Find where the given text appears and provide that cell's center as (x, y) coordinate. 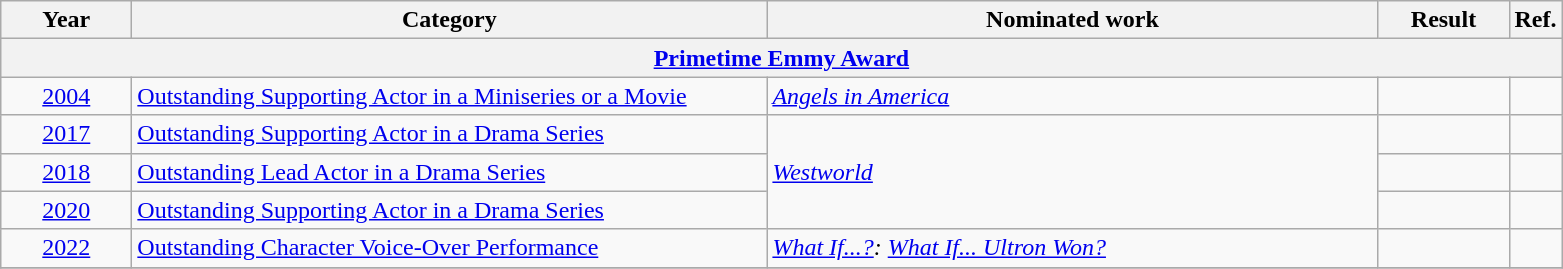
Outstanding Lead Actor in a Drama Series (450, 172)
Category (450, 20)
Year (66, 20)
Outstanding Supporting Actor in a Miniseries or a Movie (450, 96)
Primetime Emmy Award (782, 58)
Nominated work (1072, 20)
Result (1444, 20)
2022 (66, 248)
2017 (66, 134)
What If...?: What If... Ultron Won? (1072, 248)
2020 (66, 210)
Angels in America (1072, 96)
Outstanding Character Voice-Over Performance (450, 248)
2004 (66, 96)
Westworld (1072, 172)
Ref. (1536, 20)
2018 (66, 172)
